Output the [x, y] coordinate of the center of the cell containing the given text.  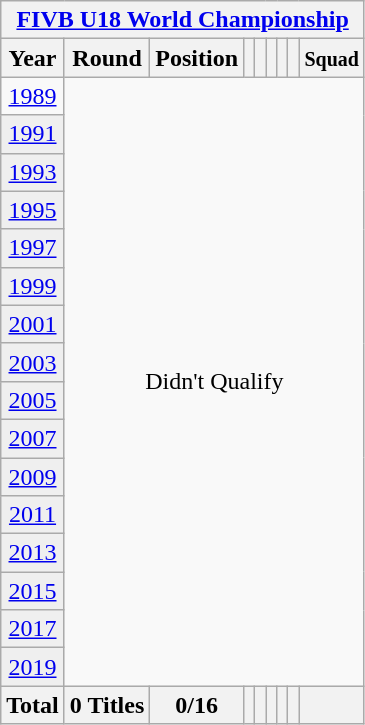
1999 [33, 286]
Didn't Qualify [214, 382]
2001 [33, 324]
FIVB U18 World Championship [183, 20]
2003 [33, 362]
Total [33, 705]
2005 [33, 400]
2013 [33, 553]
2009 [33, 477]
1993 [33, 172]
1995 [33, 210]
1991 [33, 134]
2019 [33, 667]
0/16 [197, 705]
2017 [33, 629]
Squad [332, 58]
1997 [33, 248]
2011 [33, 515]
2015 [33, 591]
Round [107, 58]
2007 [33, 438]
1989 [33, 96]
Position [197, 58]
0 Titles [107, 705]
Year [33, 58]
